From the cell containing the given text, extract its center point as (x, y) coordinate. 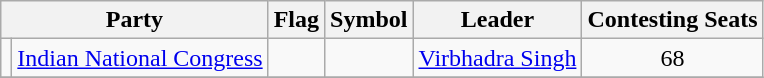
Party (134, 20)
Leader (498, 20)
Indian National Congress (140, 58)
Symbol (369, 20)
Virbhadra Singh (498, 58)
Contesting Seats (672, 20)
Flag (296, 20)
68 (672, 58)
